Capture the cell that displays the provided text and extract its [x, y] central coordinate. 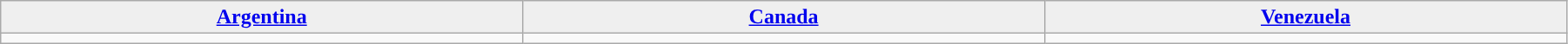
Venezuela [1306, 17]
Canada [784, 17]
Argentina [262, 17]
